From the cell containing the given text, extract its center point as [x, y] coordinate. 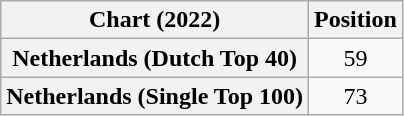
Netherlands (Single Top 100) [155, 96]
Position [356, 20]
Chart (2022) [155, 20]
Netherlands (Dutch Top 40) [155, 58]
59 [356, 58]
73 [356, 96]
